Extract the [x, y] coordinate from the center of the cell holding the provided text.  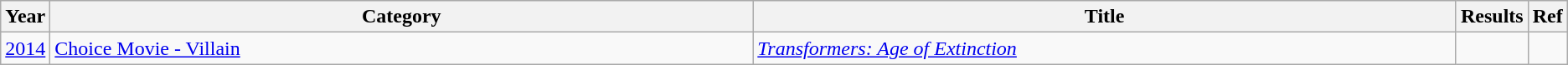
Choice Movie - Villain [402, 48]
Title [1105, 17]
Results [1492, 17]
Transformers: Age of Extinction [1105, 48]
2014 [25, 48]
Ref [1548, 17]
Year [25, 17]
Category [402, 17]
